Output the (X, Y) coordinate of the center of the cell containing the given text.  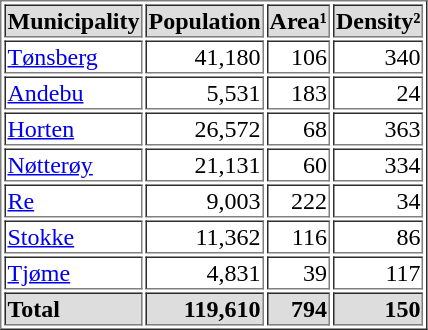
116 (298, 236)
Andebu (73, 92)
68 (298, 128)
21,131 (205, 164)
334 (378, 164)
26,572 (205, 128)
39 (298, 272)
Density² (378, 20)
340 (378, 56)
86 (378, 236)
106 (298, 56)
9,003 (205, 200)
60 (298, 164)
794 (298, 308)
119,610 (205, 308)
5,531 (205, 92)
Area¹ (298, 20)
363 (378, 128)
24 (378, 92)
Horten (73, 128)
34 (378, 200)
183 (298, 92)
Stokke (73, 236)
Re (73, 200)
Tønsberg (73, 56)
117 (378, 272)
Municipality (73, 20)
Nøtterøy (73, 164)
41,180 (205, 56)
Total (73, 308)
11,362 (205, 236)
Tjøme (73, 272)
222 (298, 200)
4,831 (205, 272)
150 (378, 308)
Population (205, 20)
